Pinpoint the cell where the given text exists, returning its (X, Y) midpoint coordinate. 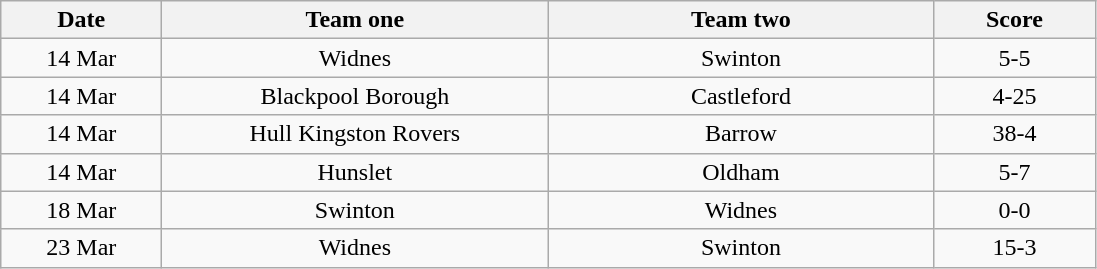
Hull Kingston Rovers (355, 134)
Team one (355, 20)
Barrow (741, 134)
5-5 (1014, 58)
38-4 (1014, 134)
0-0 (1014, 210)
23 Mar (82, 248)
Team two (741, 20)
Date (82, 20)
4-25 (1014, 96)
18 Mar (82, 210)
Blackpool Borough (355, 96)
Oldham (741, 172)
Castleford (741, 96)
Hunslet (355, 172)
Score (1014, 20)
5-7 (1014, 172)
15-3 (1014, 248)
